Detect which cell encompasses the target text, then output its [x, y] center coordinate. 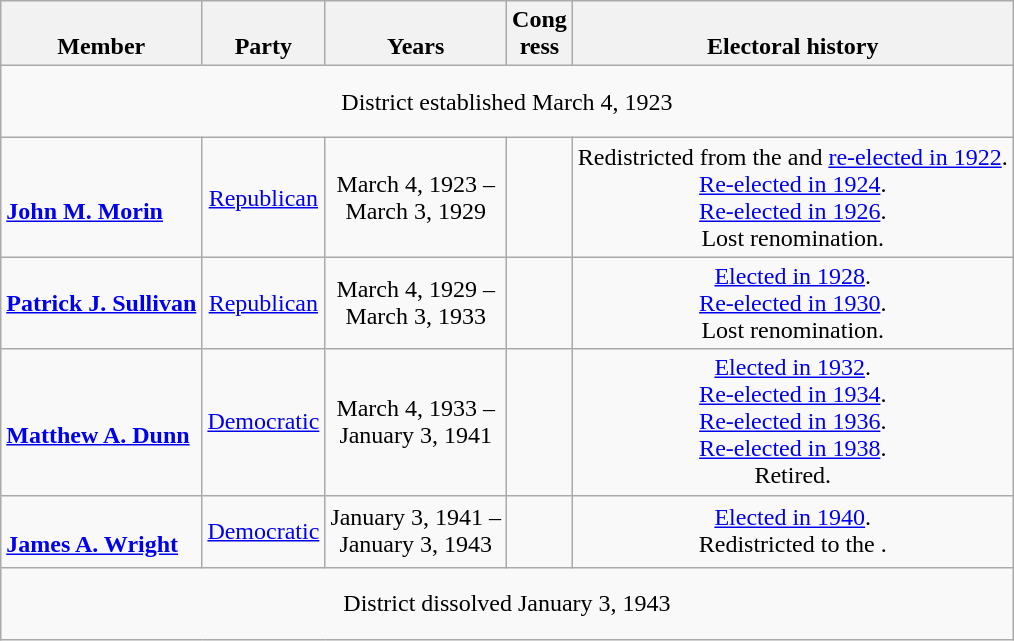
John M. Morin [102, 198]
Member [102, 34]
Years [416, 34]
Party [264, 34]
District established March 4, 1923 [507, 102]
Elected in 1932.Re-elected in 1934.Re-elected in 1936.Re-elected in 1938.Retired. [792, 422]
Redistricted from the and re-elected in 1922.Re-elected in 1924.Re-elected in 1926.Lost renomination. [792, 198]
March 4, 1929 –March 3, 1933 [416, 303]
Patrick J. Sullivan [102, 303]
Elected in 1940.Redistricted to the . [792, 531]
January 3, 1941 –January 3, 1943 [416, 531]
Elected in 1928.Re-elected in 1930.Lost renomination. [792, 303]
District dissolved January 3, 1943 [507, 603]
March 4, 1923 –March 3, 1929 [416, 198]
Electoral history [792, 34]
March 4, 1933 –January 3, 1941 [416, 422]
Matthew A. Dunn [102, 422]
Congress [540, 34]
James A. Wright [102, 531]
